Extract the [x, y] coordinate from the center of the cell holding the provided text.  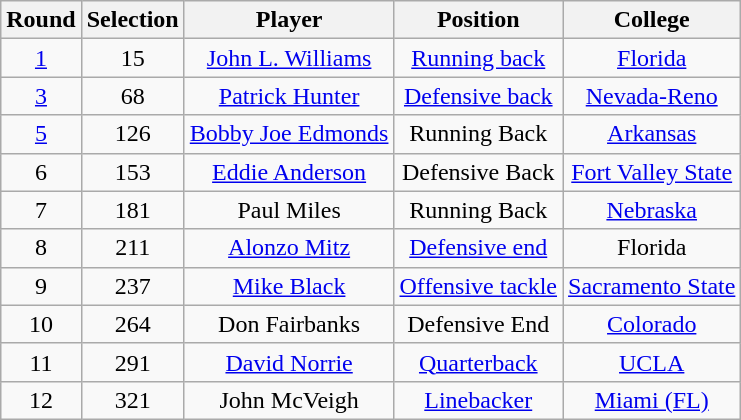
6 [41, 172]
John L. Williams [289, 58]
Running back [478, 58]
College [652, 20]
Linebacker [478, 400]
181 [132, 210]
David Norrie [289, 362]
Offensive tackle [478, 286]
153 [132, 172]
Eddie Anderson [289, 172]
Selection [132, 20]
Colorado [652, 324]
Round [41, 20]
15 [132, 58]
Sacramento State [652, 286]
Defensive End [478, 324]
Mike Black [289, 286]
Nebraska [652, 210]
9 [41, 286]
Don Fairbanks [289, 324]
211 [132, 248]
Player [289, 20]
8 [41, 248]
Defensive end [478, 248]
Nevada-Reno [652, 96]
5 [41, 134]
Fort Valley State [652, 172]
Paul Miles [289, 210]
John McVeigh [289, 400]
264 [132, 324]
237 [132, 286]
Patrick Hunter [289, 96]
291 [132, 362]
68 [132, 96]
UCLA [652, 362]
11 [41, 362]
Position [478, 20]
126 [132, 134]
Defensive back [478, 96]
Bobby Joe Edmonds [289, 134]
321 [132, 400]
12 [41, 400]
Alonzo Mitz [289, 248]
Defensive Back [478, 172]
7 [41, 210]
Arkansas [652, 134]
10 [41, 324]
Miami (FL) [652, 400]
Quarterback [478, 362]
1 [41, 58]
3 [41, 96]
